Capture the cell that displays the provided text and extract its (x, y) central coordinate. 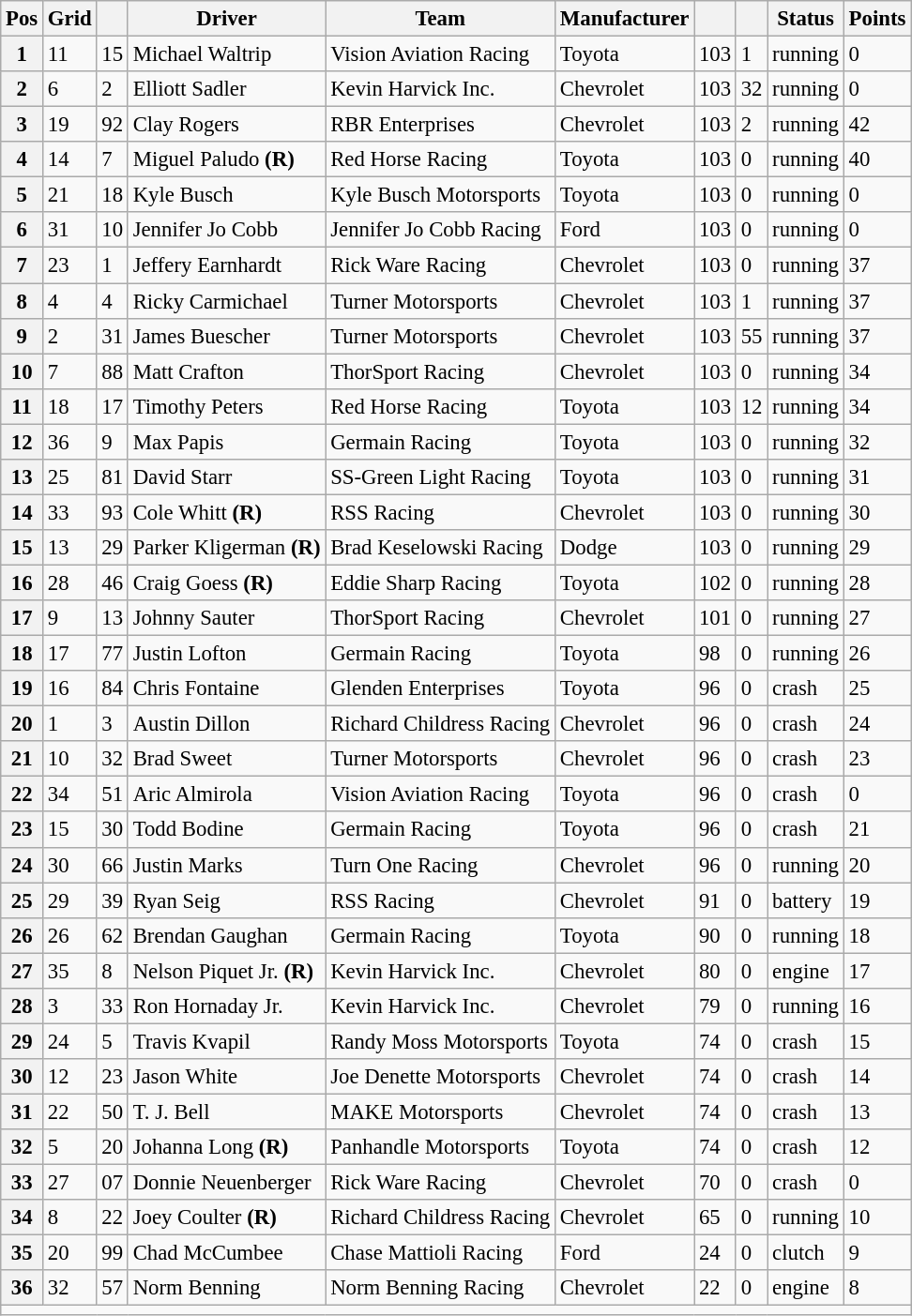
Ricky Carmichael (227, 301)
80 (715, 971)
Max Papis (227, 442)
70 (715, 1183)
Glenden Enterprises (441, 688)
77 (113, 654)
Cole Whitt (R) (227, 512)
battery (805, 900)
Parker Kligerman (R) (227, 548)
Miguel Paludo (R) (227, 159)
79 (715, 1006)
Ryan Seig (227, 900)
Nelson Piquet Jr. (R) (227, 971)
Team (441, 19)
RBR Enterprises (441, 125)
Matt Crafton (227, 371)
Norm Benning Racing (441, 1288)
Brendan Gaughan (227, 935)
Jason White (227, 1077)
46 (113, 582)
Joey Coulter (R) (227, 1218)
Clay Rogers (227, 125)
SS-Green Light Racing (441, 477)
Joe Denette Motorsports (441, 1077)
Brad Sweet (227, 759)
Norm Benning (227, 1288)
66 (113, 865)
Jeffery Earnhardt (227, 265)
David Starr (227, 477)
James Buescher (227, 336)
Chad McCumbee (227, 1253)
Johanna Long (R) (227, 1147)
98 (715, 654)
Chase Mattioli Racing (441, 1253)
65 (715, 1218)
Jennifer Jo Cobb (227, 230)
clutch (805, 1253)
102 (715, 582)
Michael Waltrip (227, 54)
Johnny Sauter (227, 618)
62 (113, 935)
Driver (227, 19)
Turn One Racing (441, 865)
T. J. Bell (227, 1112)
50 (113, 1112)
Elliott Sadler (227, 89)
Brad Keselowski Racing (441, 548)
93 (113, 512)
55 (751, 336)
Eddie Sharp Racing (441, 582)
Manufacturer (625, 19)
Todd Bodine (227, 830)
Donnie Neuenberger (227, 1183)
99 (113, 1253)
Pos (23, 19)
07 (113, 1183)
Aric Almirola (227, 794)
Dodge (625, 548)
Jennifer Jo Cobb Racing (441, 230)
Ron Hornaday Jr. (227, 1006)
Justin Lofton (227, 654)
57 (113, 1288)
40 (876, 159)
Timothy Peters (227, 406)
Kyle Busch (227, 195)
Justin Marks (227, 865)
51 (113, 794)
Travis Kvapil (227, 1041)
Austin Dillon (227, 724)
84 (113, 688)
Kyle Busch Motorsports (441, 195)
88 (113, 371)
Randy Moss Motorsports (441, 1041)
Status (805, 19)
91 (715, 900)
Chris Fontaine (227, 688)
81 (113, 477)
MAKE Motorsports (441, 1112)
Panhandle Motorsports (441, 1147)
Craig Goess (R) (227, 582)
101 (715, 618)
Points (876, 19)
92 (113, 125)
Grid (69, 19)
90 (715, 935)
39 (113, 900)
42 (876, 125)
